Search for the cell housing the specified text and yield its [X, Y] center coordinate. 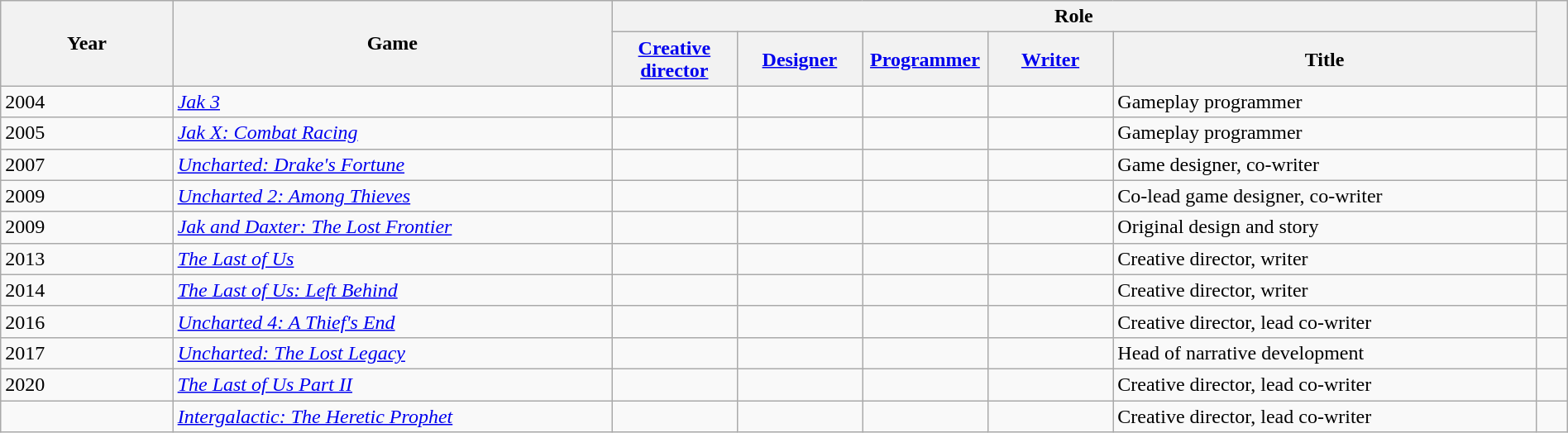
Uncharted 2: Among Thieves [392, 196]
2005 [87, 133]
Jak 3 [392, 102]
Game designer, co-writer [1325, 164]
Uncharted 4: A Thief's End [392, 321]
2004 [87, 102]
The Last of Us Part II [392, 384]
Original design and story [1325, 227]
Role [1074, 17]
The Last of Us: Left Behind [392, 290]
The Last of Us [392, 259]
Creative director [675, 59]
2007 [87, 164]
2017 [87, 353]
Game [392, 43]
Writer [1050, 59]
Intergalactic: The Heretic Prophet [392, 416]
2013 [87, 259]
Programmer [925, 59]
Title [1325, 59]
Uncharted: The Lost Legacy [392, 353]
Jak X: Combat Racing [392, 133]
2014 [87, 290]
Co-lead game designer, co-writer [1325, 196]
Head of narrative development [1325, 353]
Designer [800, 59]
Year [87, 43]
2020 [87, 384]
Uncharted: Drake's Fortune [392, 164]
Jak and Daxter: The Lost Frontier [392, 227]
2016 [87, 321]
